Scan for the cell matching the given text and deliver its (x, y) coordinate at center. 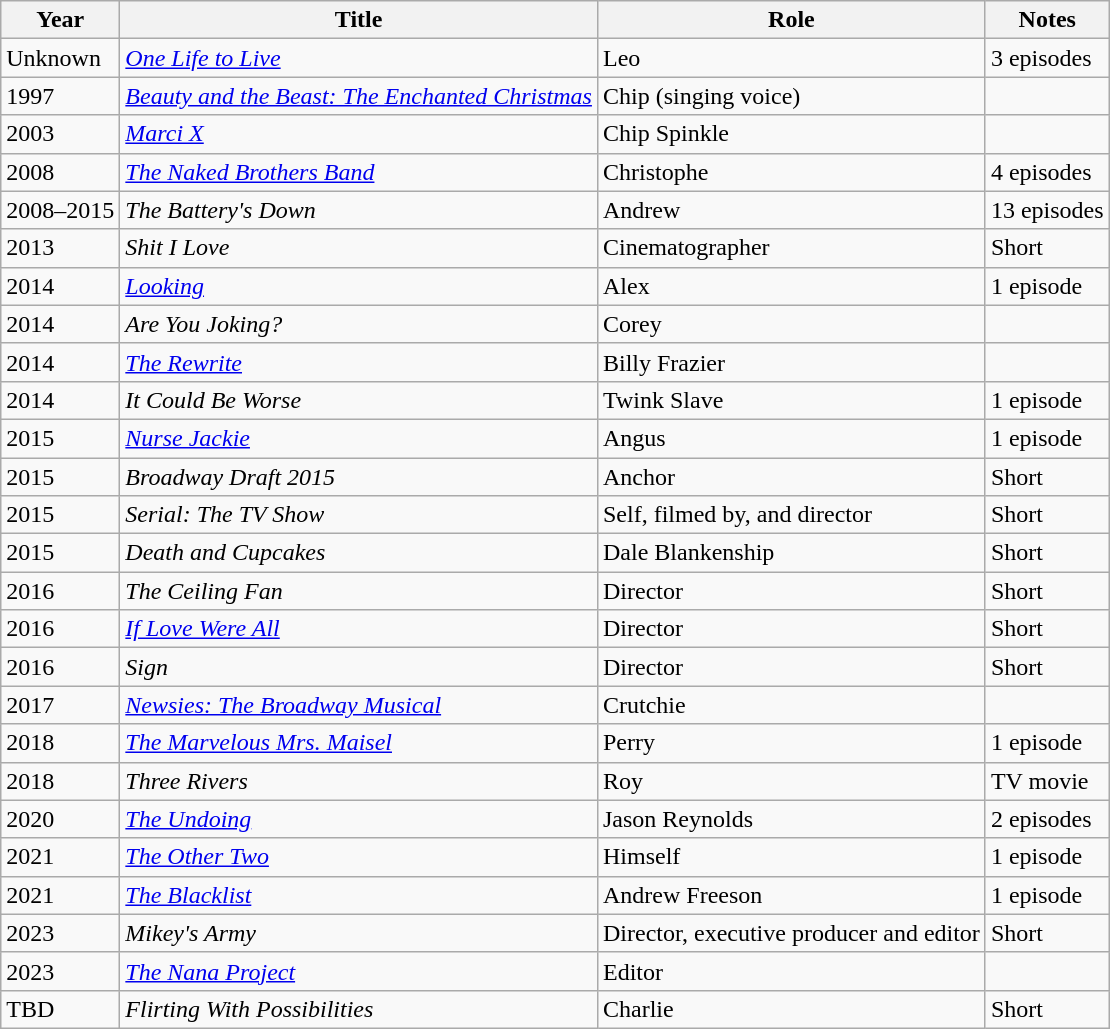
Broadway Draft 2015 (359, 477)
2008 (60, 172)
4 episodes (1047, 172)
Beauty and the Beast: The Enchanted Christmas (359, 96)
Anchor (791, 477)
2008–2015 (60, 210)
The Marvelous Mrs. Maisel (359, 743)
Dale Blankenship (791, 553)
Editor (791, 971)
If Love Were All (359, 629)
Leo (791, 58)
13 episodes (1047, 210)
Chip (singing voice) (791, 96)
Looking (359, 286)
Unknown (60, 58)
Roy (791, 781)
The Battery's Down (359, 210)
2020 (60, 819)
The Rewrite (359, 362)
Perry (791, 743)
It Could Be Worse (359, 400)
Christophe (791, 172)
Flirting With Possibilities (359, 1009)
Title (359, 20)
One Life to Live (359, 58)
Serial: The TV Show (359, 515)
Andrew (791, 210)
Alex (791, 286)
Death and Cupcakes (359, 553)
Charlie (791, 1009)
Billy Frazier (791, 362)
TBD (60, 1009)
The Other Two (359, 857)
The Ceiling Fan (359, 591)
Himself (791, 857)
Twink Slave (791, 400)
The Nana Project (359, 971)
The Undoing (359, 819)
Andrew Freeson (791, 895)
Angus (791, 438)
Mikey's Army (359, 933)
Director, executive producer and editor (791, 933)
Cinematographer (791, 248)
Year (60, 20)
Chip Spinkle (791, 134)
Crutchie (791, 705)
2 episodes (1047, 819)
Corey (791, 324)
Shit I Love (359, 248)
2003 (60, 134)
TV movie (1047, 781)
3 episodes (1047, 58)
The Blacklist (359, 895)
Self, filmed by, and director (791, 515)
Notes (1047, 20)
1997 (60, 96)
2013 (60, 248)
Role (791, 20)
The Naked Brothers Band (359, 172)
Are You Joking? (359, 324)
Marci X (359, 134)
Newsies: The Broadway Musical (359, 705)
Jason Reynolds (791, 819)
Three Rivers (359, 781)
2017 (60, 705)
Nurse Jackie (359, 438)
Sign (359, 667)
